Return the [x, y] coordinate for the center point of the cell that contains the specified text.  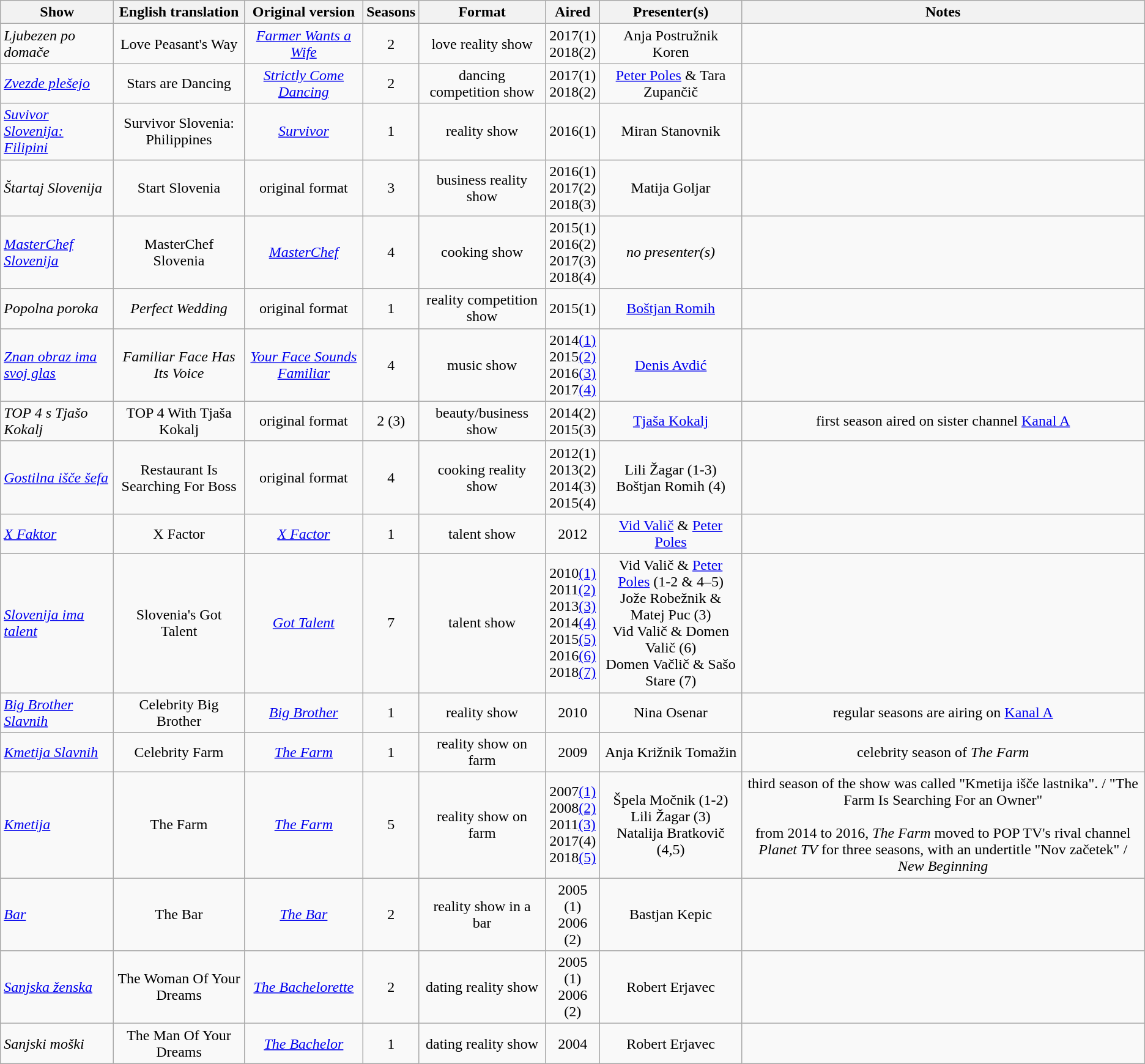
Anja Postružnik Koren [670, 44]
2 (3) [391, 421]
TOP 4 s Tjašo Kokalj [57, 421]
cooking reality show [482, 477]
Bastjan Kepic [670, 915]
2015(1) [572, 308]
Vid Valič & Peter Poles [670, 533]
The Bachelorette [303, 987]
regular seasons are airing on Kanal A [943, 712]
dancing competition show [482, 83]
2016(1)2017(2)2018(3) [572, 188]
Boštjan Romih [670, 308]
Bar [57, 915]
Peter Poles & Tara Zupančič [670, 83]
The Woman Of Your Dreams [179, 987]
Big Brother [303, 712]
2007(1)2008(2)2011(3)2017(4)2018(5) [572, 826]
no presenter(s) [670, 252]
3 [391, 188]
TOP 4 With Tjaša Kokalj [179, 421]
MasterChef Slovenija [57, 252]
Familiar Face Has Its Voice [179, 364]
5 [391, 826]
2004 [572, 1043]
Sanjski moški [57, 1043]
Suvivor Slovenija: Filipini [57, 131]
MasterChef Slovenia [179, 252]
2010(1)2011(2)2013(3)2014(4)2015(5)2016(6)2018(7) [572, 623]
Gostilna išče šefa [57, 477]
Ljubezen po domače [57, 44]
Aired [572, 12]
Perfect Wedding [179, 308]
Špela Močnik (1-2)Lili Žagar (3)Natalija Bratkovič (4,5) [670, 826]
2012 [572, 533]
2015(1)2016(2)2017(3)2018(4) [572, 252]
Start Slovenia [179, 188]
Slovenija ima talent [57, 623]
music show [482, 364]
Farmer Wants a Wife [303, 44]
Strictly Come Dancing [303, 83]
2010 [572, 712]
Celebrity Big Brother [179, 712]
English translation [179, 12]
2016(1) [572, 131]
Sanjska ženska [57, 987]
beauty/business show [482, 421]
Kmetija [57, 826]
first season aired on sister channel Kanal A [943, 421]
Love Peasant's Way [179, 44]
Show [57, 12]
Tjaša Kokalj [670, 421]
The Man Of Your Dreams [179, 1043]
Restaurant Is Searching For Boss [179, 477]
Got Talent [303, 623]
Your Face Sounds Familiar [303, 364]
Original version [303, 12]
Vid Valič & Peter Poles (1-2 & 4–5)Jože Robežnik & Matej Puc (3)Vid Valič & Domen Valič (6)Domen Vačlič & Sašo Stare (7) [670, 623]
Kmetija Slavnih [57, 752]
Anja Križnik Tomažin [670, 752]
The Bachelor [303, 1043]
Survivor Slovenia: Philippines [179, 131]
reality show in a bar [482, 915]
Matija Goljar [670, 188]
MasterChef [303, 252]
2009 [572, 752]
Popolna poroka [57, 308]
cooking show [482, 252]
Big Brother Slavnih [57, 712]
Celebrity Farm [179, 752]
X Faktor [57, 533]
celebrity season of The Farm [943, 752]
Presenter(s) [670, 12]
7 [391, 623]
2014(2)2015(3) [572, 421]
Zvezde plešejo [57, 83]
Format [482, 12]
Seasons [391, 12]
Survivor [303, 131]
reality competition show [482, 308]
Znan obraz ima svoj glas [57, 364]
Slovenia's Got Talent [179, 623]
Denis Avdić [670, 364]
love reality show [482, 44]
Notes [943, 12]
Lili Žagar (1-3)Boštjan Romih (4) [670, 477]
Nina Osenar [670, 712]
Stars are Dancing [179, 83]
Miran Stanovnik [670, 131]
Štartaj Slovenija [57, 188]
2012(1)2013(2)2014(3)2015(4) [572, 477]
business reality show [482, 188]
2014(1)2015(2)2016(3)2017(4) [572, 364]
